Scan for the cell matching the given text and deliver its (X, Y) coordinate at center. 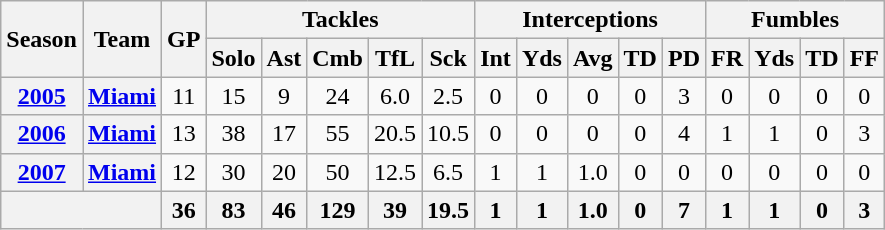
Team (122, 39)
55 (338, 134)
7 (684, 210)
13 (184, 134)
TfL (394, 58)
12.5 (394, 172)
Sck (448, 58)
11 (184, 96)
6.5 (448, 172)
2.5 (448, 96)
Interceptions (590, 20)
12 (184, 172)
83 (234, 210)
9 (284, 96)
Ast (284, 58)
Avg (592, 58)
FF (864, 58)
39 (394, 210)
17 (284, 134)
2006 (42, 134)
36 (184, 210)
GP (184, 39)
24 (338, 96)
19.5 (448, 210)
30 (234, 172)
50 (338, 172)
6.0 (394, 96)
15 (234, 96)
Season (42, 39)
PD (684, 58)
4 (684, 134)
Cmb (338, 58)
46 (284, 210)
Int (496, 58)
129 (338, 210)
2007 (42, 172)
FR (728, 58)
2005 (42, 96)
Tackles (340, 20)
10.5 (448, 134)
38 (234, 134)
Solo (234, 58)
20 (284, 172)
Fumbles (796, 20)
20.5 (394, 134)
